Capture the cell that displays the provided text and extract its (X, Y) central coordinate. 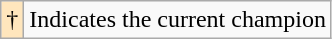
† (12, 20)
Indicates the current champion (178, 20)
